For the text-containing cell, return its midpoint in [X, Y] coordinate format. 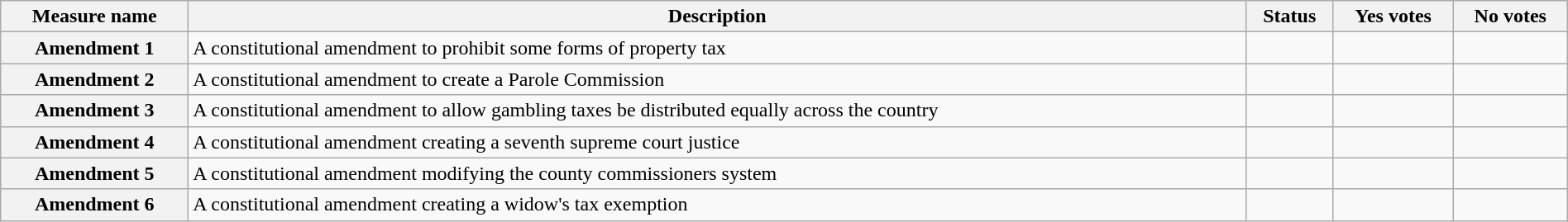
Measure name [94, 17]
Amendment 2 [94, 79]
Amendment 4 [94, 142]
A constitutional amendment creating a seventh supreme court justice [718, 142]
A constitutional amendment to create a Parole Commission [718, 79]
Yes votes [1393, 17]
A constitutional amendment to allow gambling taxes be distributed equally across the country [718, 111]
Amendment 6 [94, 205]
Status [1290, 17]
A constitutional amendment creating a widow's tax exemption [718, 205]
No votes [1510, 17]
Amendment 1 [94, 48]
A constitutional amendment modifying the county commissioners system [718, 173]
Amendment 5 [94, 173]
Amendment 3 [94, 111]
A constitutional amendment to prohibit some forms of property tax [718, 48]
Description [718, 17]
